Identify which cell holds the provided text, then report its [X, Y] central coordinate. 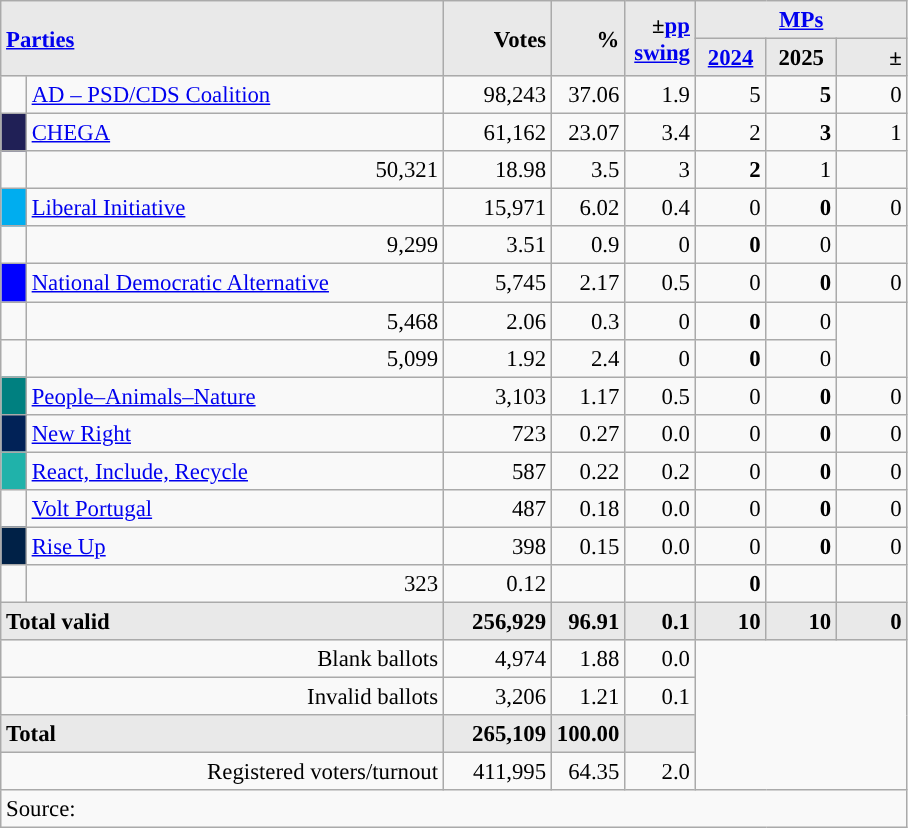
0.22 [588, 471]
Source: [454, 809]
People–Animals–Nature [234, 396]
Rise Up [234, 546]
1.9 [660, 95]
0.12 [497, 584]
± [872, 58]
0.27 [588, 433]
1.17 [588, 396]
5,745 [497, 283]
AD – PSD/CDS Coalition [234, 95]
9,299 [234, 245]
3,103 [497, 396]
Blank ballots [222, 659]
Total valid [222, 621]
Invalid ballots [222, 697]
0.9 [588, 245]
487 [497, 509]
3.51 [497, 245]
±pp swing [660, 38]
23.07 [588, 133]
2.4 [588, 358]
2024 [730, 58]
Total [222, 734]
1.92 [497, 358]
Votes [497, 38]
587 [497, 471]
98,243 [497, 95]
411,995 [497, 772]
6.02 [588, 208]
61,162 [497, 133]
Volt Portugal [234, 509]
0.18 [588, 509]
Parties [222, 38]
15,971 [497, 208]
3,206 [497, 697]
0.2 [660, 471]
3.4 [660, 133]
100.00 [588, 734]
CHEGA [234, 133]
New Right [234, 433]
96.91 [588, 621]
Registered voters/turnout [222, 772]
18.98 [497, 170]
Liberal Initiative [234, 208]
64.35 [588, 772]
5,099 [234, 358]
2.17 [588, 283]
723 [497, 433]
50,321 [234, 170]
265,109 [497, 734]
MPs [801, 20]
398 [497, 546]
2.06 [497, 321]
0.4 [660, 208]
256,929 [497, 621]
1.21 [588, 697]
% [588, 38]
5,468 [234, 321]
323 [234, 584]
National Democratic Alternative [234, 283]
2025 [802, 58]
4,974 [497, 659]
1.88 [588, 659]
0.15 [588, 546]
2.0 [660, 772]
3.5 [588, 170]
0.3 [588, 321]
React, Include, Recycle [234, 471]
37.06 [588, 95]
